Determine the [X, Y] coordinate at the center of the cell enclosing the given text.  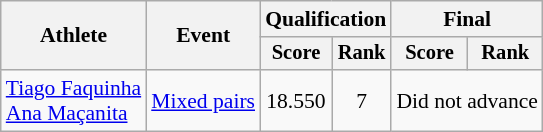
Did not advance [467, 100]
Qualification [326, 19]
18.550 [296, 100]
7 [362, 100]
Tiago FaquinhaAna Maçanita [74, 100]
Final [467, 19]
Mixed pairs [203, 100]
Athlete [74, 36]
Event [203, 36]
